Output the (x, y) coordinate of the center of the cell containing the given text.  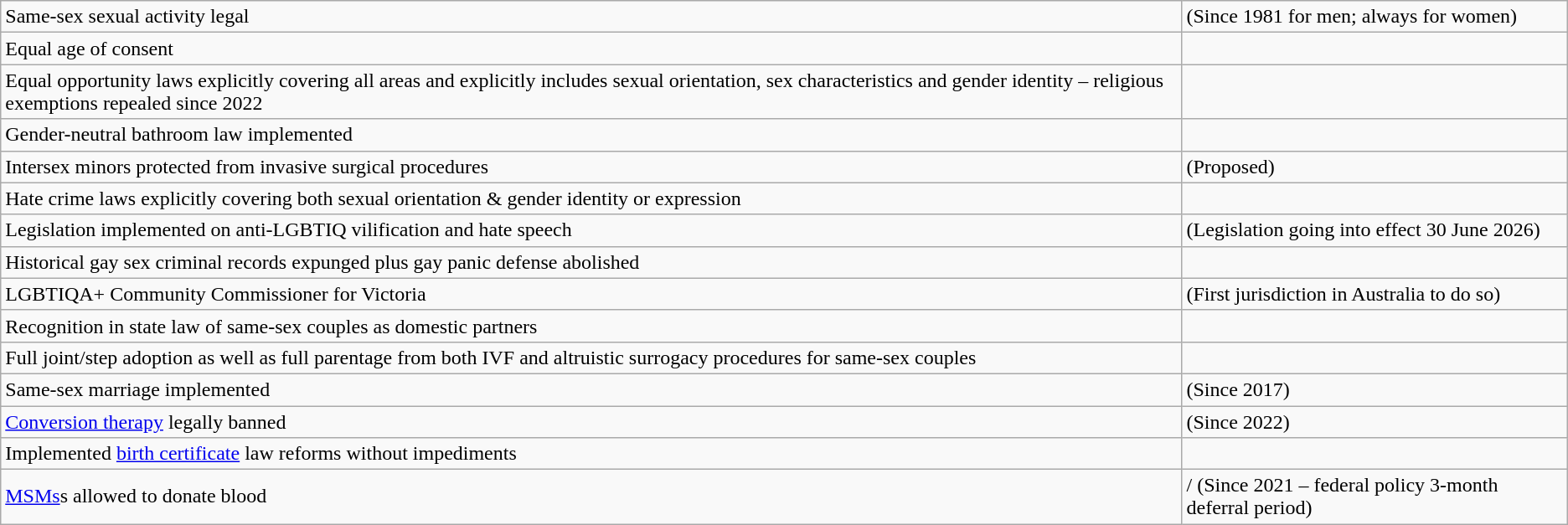
Historical gay sex criminal records expunged plus gay panic defense abolished (591, 262)
Same-sex sexual activity legal (591, 17)
Conversion therapy legally banned (591, 421)
Hate crime laws explicitly covering both sexual orientation & gender identity or expression (591, 198)
Implemented birth certificate law reforms without impediments (591, 454)
(Since 2022) (1375, 421)
(Since 1981 for men; always for women) (1375, 17)
Full joint/step adoption as well as full parentage from both IVF and altruistic surrogacy procedures for same-sex couples (591, 358)
Same-sex marriage implemented (591, 389)
Legislation implemented on anti-LGBTIQ vilification and hate speech (591, 230)
(First jurisdiction in Australia to do so) (1375, 294)
Equal age of consent (591, 49)
(Legislation going into effect 30 June 2026) (1375, 230)
(Since 2017) (1375, 389)
/ (Since 2021 – federal policy 3-month deferral period) (1375, 497)
(Proposed) (1375, 167)
MSMss allowed to donate blood (591, 497)
Recognition in state law of same-sex couples as domestic partners (591, 326)
Intersex minors protected from invasive surgical procedures (591, 167)
Gender-neutral bathroom law implemented (591, 135)
LGBTIQA+ Community Commissioner for Victoria (591, 294)
